Scan for the cell matching the given text and deliver its (X, Y) coordinate at center. 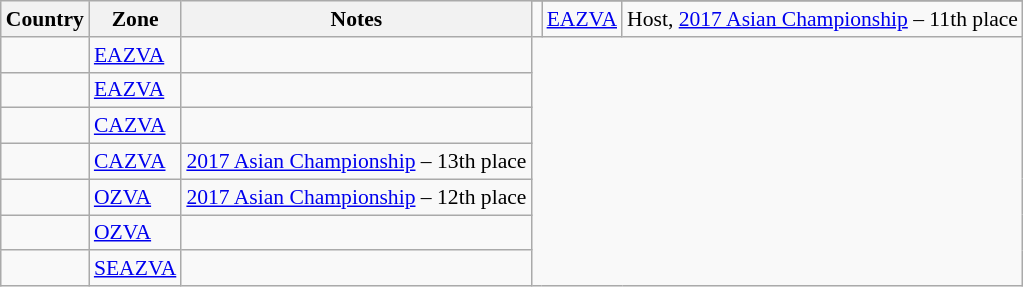
Country (45, 19)
Host, 2017 Asian Championship – 11th place (822, 19)
Zone (135, 19)
2017 Asian Championship – 13th place (356, 162)
Notes (356, 19)
2017 Asian Championship – 12th place (356, 197)
SEAZVA (135, 269)
